Detect which cell encompasses the target text, then output its [X, Y] center coordinate. 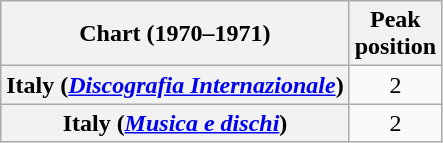
Chart (1970–1971) [175, 34]
Italy (Discografia Internazionale) [175, 85]
Peakposition [395, 34]
Italy (Musica e dischi) [175, 123]
